Detect which cell encompasses the target text, then output its (X, Y) center coordinate. 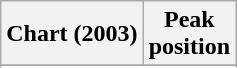
Peak position (189, 34)
Chart (2003) (72, 34)
